Pinpoint the cell where the given text exists, returning its [X, Y] midpoint coordinate. 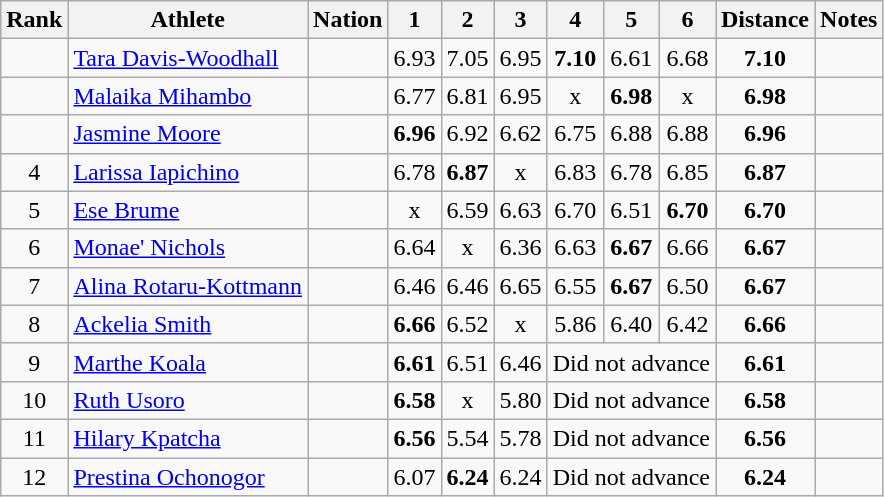
6.42 [687, 324]
Monae' Nichols [188, 248]
7.05 [468, 58]
5.78 [520, 438]
6.92 [468, 134]
2 [468, 20]
6.07 [414, 477]
Larissa Iapichino [188, 172]
Ese Brume [188, 210]
Jasmine Moore [188, 134]
6.52 [468, 324]
6.55 [575, 286]
6.64 [414, 248]
Rank [34, 20]
6.59 [468, 210]
Marthe Koala [188, 362]
12 [34, 477]
3 [520, 20]
Notes [849, 20]
6.83 [575, 172]
Malaika Mihambo [188, 96]
6.77 [414, 96]
11 [34, 438]
6.85 [687, 172]
1 [414, 20]
6.62 [520, 134]
5.80 [520, 400]
10 [34, 400]
6.93 [414, 58]
Prestina Ochonogor [188, 477]
9 [34, 362]
6.68 [687, 58]
6.50 [687, 286]
6.81 [468, 96]
Tara Davis-Woodhall [188, 58]
7 [34, 286]
Athlete [188, 20]
Nation [348, 20]
6.75 [575, 134]
Distance [766, 20]
8 [34, 324]
Hilary Kpatcha [188, 438]
Ruth Usoro [188, 400]
6.36 [520, 248]
5.54 [468, 438]
6.40 [631, 324]
Alina Rotaru-Kottmann [188, 286]
Ackelia Smith [188, 324]
6.65 [520, 286]
5.86 [575, 324]
